Pinpoint the cell where the given text exists, returning its [X, Y] midpoint coordinate. 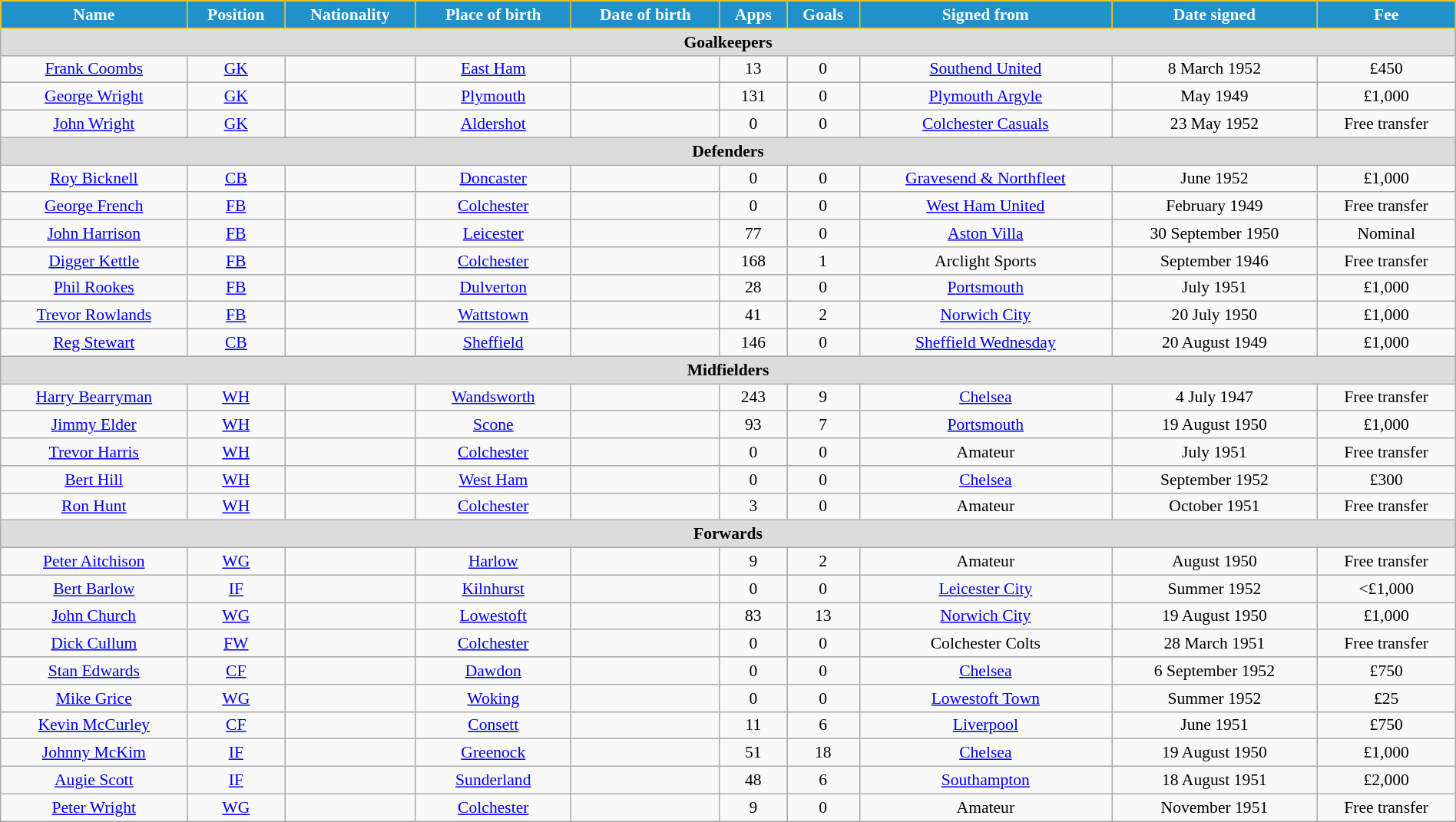
Lowestoft [493, 616]
Scone [493, 425]
£25 [1386, 698]
8 March 1952 [1215, 69]
168 [753, 261]
George Wright [94, 97]
Wandsworth [493, 398]
30 September 1950 [1215, 233]
September 1946 [1215, 261]
June 1951 [1215, 725]
Frank Coombs [94, 69]
41 [753, 315]
Dawdon [493, 671]
20 July 1950 [1215, 315]
Leicester City [986, 589]
October 1951 [1215, 507]
Date of birth [646, 15]
Forwards [728, 534]
Augie Scott [94, 781]
<£1,000 [1386, 589]
48 [753, 781]
Reg Stewart [94, 343]
93 [753, 425]
Dulverton [493, 288]
Goals [823, 15]
Liverpool [986, 725]
Position [237, 15]
Harry Bearryman [94, 398]
Name [94, 15]
1 [823, 261]
£2,000 [1386, 781]
Plymouth [493, 97]
Goalkeepers [728, 42]
Digger Kettle [94, 261]
Apps [753, 15]
John Harrison [94, 233]
4 July 1947 [1215, 398]
John Church [94, 616]
Fee [1386, 15]
6 September 1952 [1215, 671]
May 1949 [1215, 97]
28 March 1951 [1215, 644]
Wattstown [493, 315]
18 [823, 753]
Plymouth Argyle [986, 97]
West Ham United [986, 206]
Leicester [493, 233]
Kilnhurst [493, 589]
Gravesend & Northfleet [986, 179]
Lowestoft Town [986, 698]
Stan Edwards [94, 671]
Doncaster [493, 179]
Arclight Sports [986, 261]
3 [753, 507]
Defenders [728, 151]
Sheffield [493, 343]
Sunderland [493, 781]
Phil Rookes [94, 288]
FW [237, 644]
Jimmy Elder [94, 425]
Johnny McKim [94, 753]
Aston Villa [986, 233]
Roy Bicknell [94, 179]
Mike Grice [94, 698]
77 [753, 233]
Greenock [493, 753]
Date signed [1215, 15]
Nominal [1386, 233]
Peter Wright [94, 807]
Dick Cullum [94, 644]
11 [753, 725]
Aldershot [493, 124]
23 May 1952 [1215, 124]
18 August 1951 [1215, 781]
Southampton [986, 781]
Trevor Harris [94, 452]
£300 [1386, 480]
Southend United [986, 69]
George French [94, 206]
February 1949 [1215, 206]
131 [753, 97]
Bert Hill [94, 480]
East Ham [493, 69]
Midfielders [728, 370]
51 [753, 753]
7 [823, 425]
Harlow [493, 562]
28 [753, 288]
Woking [493, 698]
Sheffield Wednesday [986, 343]
146 [753, 343]
83 [753, 616]
Signed from [986, 15]
August 1950 [1215, 562]
Peter Aitchison [94, 562]
West Ham [493, 480]
June 1952 [1215, 179]
Place of birth [493, 15]
Ron Hunt [94, 507]
Consett [493, 725]
Nationality [350, 15]
20 August 1949 [1215, 343]
September 1952 [1215, 480]
Colchester Colts [986, 644]
November 1951 [1215, 807]
243 [753, 398]
Colchester Casuals [986, 124]
£450 [1386, 69]
Kevin McCurley [94, 725]
Bert Barlow [94, 589]
Trevor Rowlands [94, 315]
John Wright [94, 124]
